Capture the cell that displays the provided text and extract its (X, Y) central coordinate. 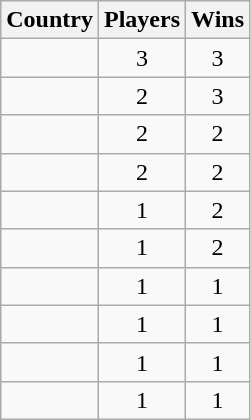
Country (50, 20)
Wins (218, 20)
Players (142, 20)
